Capture the cell that displays the provided text and extract its [X, Y] central coordinate. 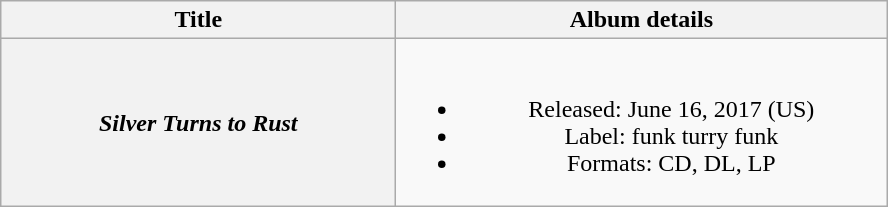
Album details [642, 20]
Released: June 16, 2017 (US)Label: funk turry funkFormats: CD, DL, LP [642, 122]
Title [198, 20]
Silver Turns to Rust [198, 122]
